For the text-containing cell, return its midpoint in (X, Y) coordinate format. 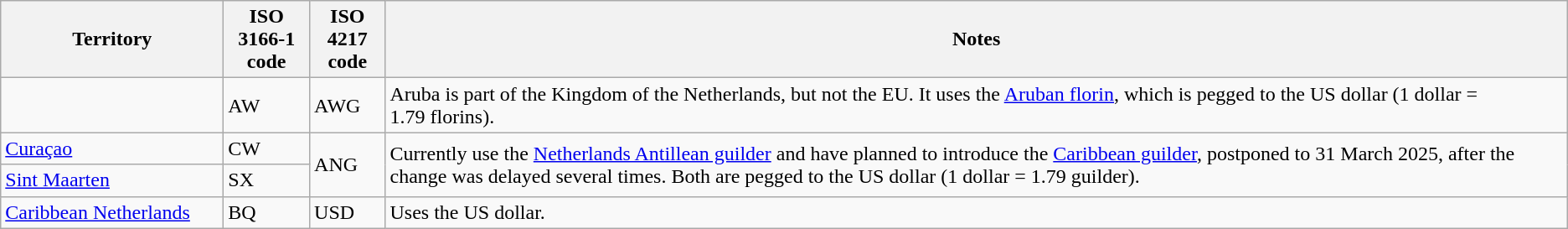
Sint Maarten (112, 180)
ISO 3166-1code (266, 39)
Caribbean Netherlands (112, 212)
ISO 4217code (348, 39)
Territory (112, 39)
ANG (348, 164)
Curaçao (112, 148)
SX (266, 180)
CW (266, 148)
AW (266, 106)
AWG (348, 106)
BQ (266, 212)
USD (348, 212)
Notes (977, 39)
Uses the US dollar. (977, 212)
